Return the (X, Y) coordinate for the center point of the cell that contains the specified text.  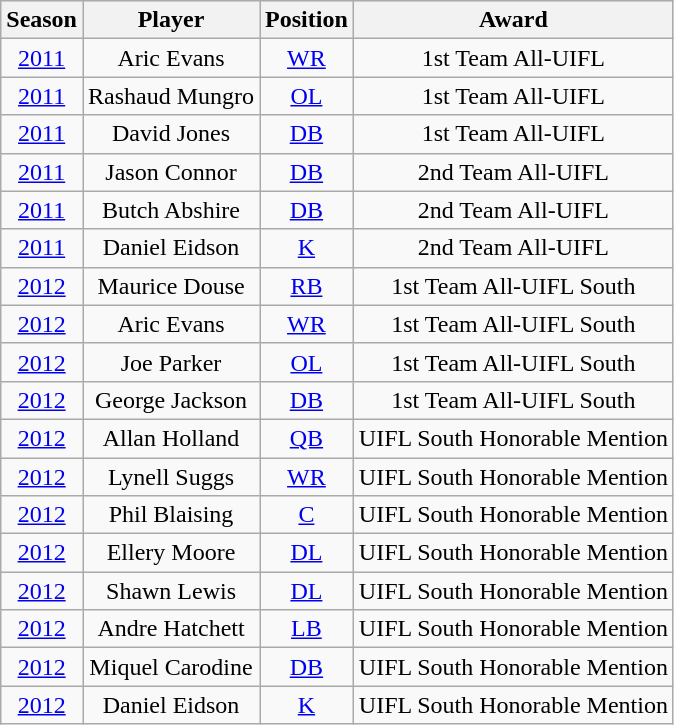
Position (307, 20)
Award (513, 20)
Andre Hatchett (170, 629)
LB (307, 629)
RB (307, 286)
George Jackson (170, 400)
Season (42, 20)
C (307, 515)
Rashaud Mungro (170, 96)
QB (307, 438)
Miquel Carodine (170, 667)
Maurice Douse (170, 286)
Butch Abshire (170, 210)
Lynell Suggs (170, 477)
Shawn Lewis (170, 591)
David Jones (170, 134)
Player (170, 20)
Joe Parker (170, 362)
Phil Blaising (170, 515)
Allan Holland (170, 438)
Ellery Moore (170, 553)
Jason Connor (170, 172)
